Scan for the cell matching the given text and deliver its [X, Y] coordinate at center. 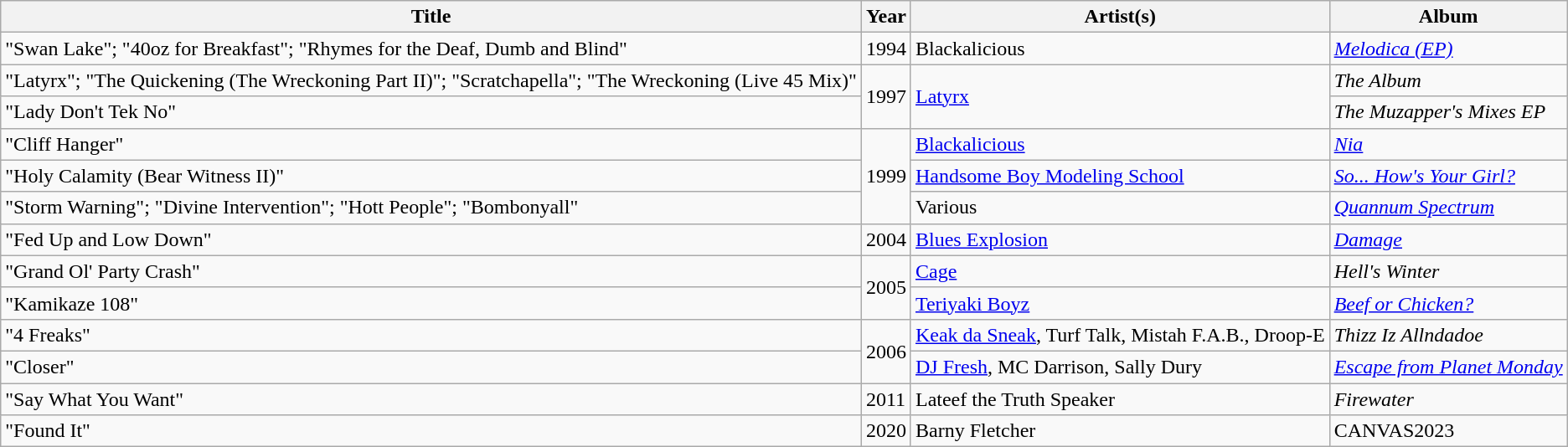
1994 [886, 49]
"Holy Calamity (Bear Witness II)" [431, 176]
The Album [1448, 80]
Thizz Iz Allndadoe [1448, 335]
"Swan Lake"; "40oz for Breakfast"; "Rhymes for the Deaf, Dumb and Blind" [431, 49]
"Kamikaze 108" [431, 303]
1997 [886, 96]
Artist(s) [1120, 17]
"Latyrx"; "The Quickening (The Wreckoning Part II)"; "Scratchapella"; "The Wreckoning (Live 45 Mix)" [431, 80]
"4 Freaks" [431, 335]
"Fed Up and Low Down" [431, 239]
"Cliff Hanger" [431, 144]
CANVAS2023 [1448, 431]
Barny Fletcher [1120, 431]
Title [431, 17]
Latyrx [1120, 96]
Beef or Chicken? [1448, 303]
Hell's Winter [1448, 271]
"Found It" [431, 431]
"Closer" [431, 367]
DJ Fresh, MC Darrison, Sally Dury [1120, 367]
1999 [886, 176]
So... How's Your Girl? [1448, 176]
Damage [1448, 239]
Lateef the Truth Speaker [1120, 399]
"Grand Ol' Party Crash" [431, 271]
The Muzapper's Mixes EP [1448, 112]
Album [1448, 17]
2020 [886, 431]
Firewater [1448, 399]
Nia [1448, 144]
Blues Explosion [1120, 239]
"Lady Don't Tek No" [431, 112]
Keak da Sneak, Turf Talk, Mistah F.A.B., Droop-E [1120, 335]
Melodica (EP) [1448, 49]
"Storm Warning"; "Divine Intervention"; "Hott People"; "Bombonyall" [431, 208]
Various [1120, 208]
Quannum Spectrum [1448, 208]
Year [886, 17]
2005 [886, 287]
2006 [886, 351]
Escape from Planet Monday [1448, 367]
2011 [886, 399]
Teriyaki Boyz [1120, 303]
Handsome Boy Modeling School [1120, 176]
"Say What You Want" [431, 399]
2004 [886, 239]
Cage [1120, 271]
